Search for the cell housing the specified text and yield its (X, Y) center coordinate. 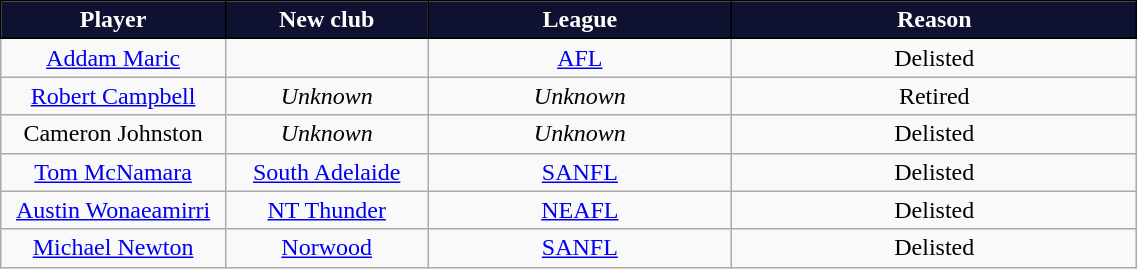
Cameron Johnston (114, 134)
AFL (580, 58)
Robert Campbell (114, 96)
League (580, 20)
Retired (934, 96)
Austin Wonaeamirri (114, 210)
NEAFL (580, 210)
New club (326, 20)
South Adelaide (326, 172)
NT Thunder (326, 210)
Michael Newton (114, 248)
Norwood (326, 248)
Reason (934, 20)
Player (114, 20)
Tom McNamara (114, 172)
Addam Maric (114, 58)
